Find where the given text appears and provide that cell's center as [X, Y] coordinate. 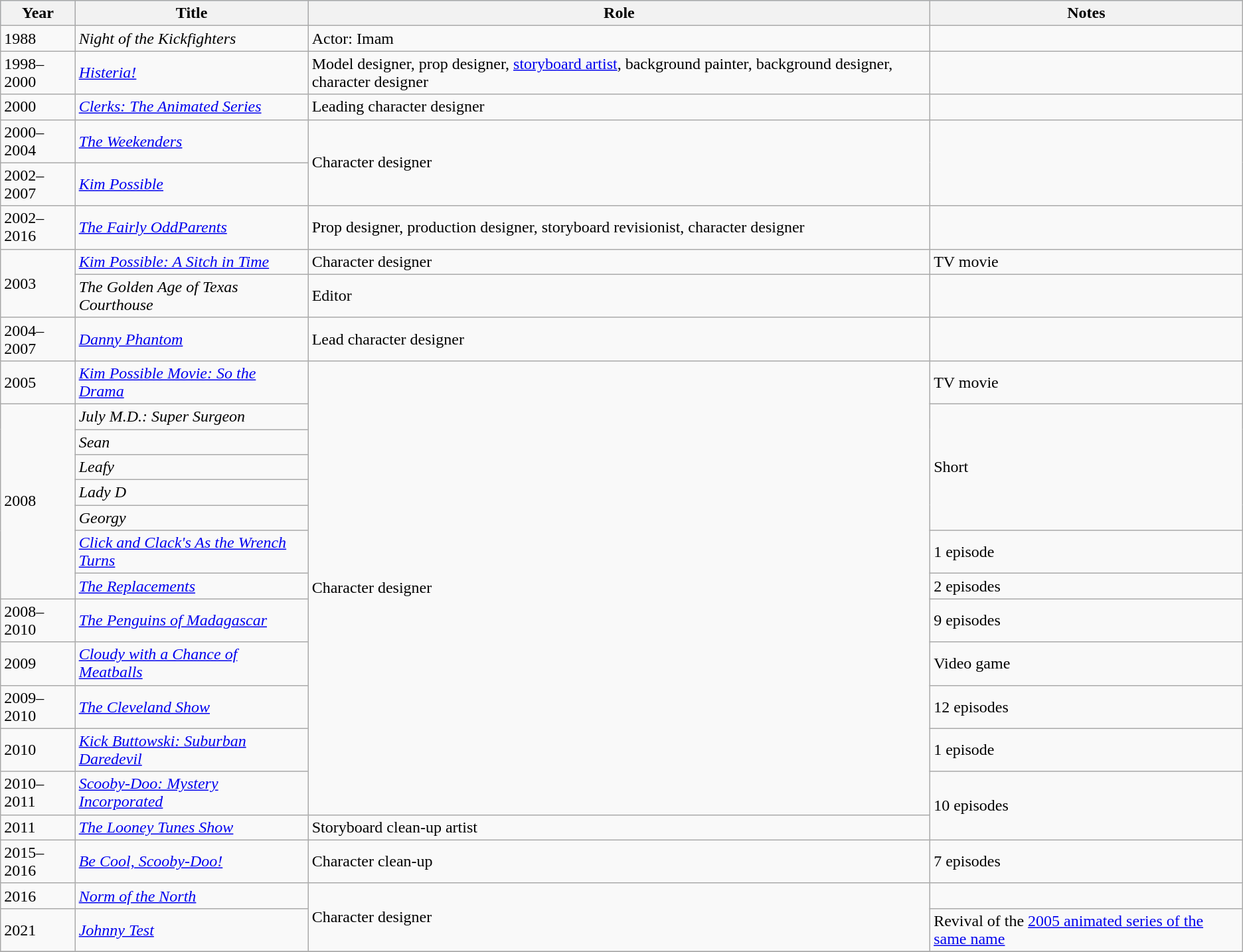
Clerks: The Animated Series [191, 107]
The Golden Age of Texas Courthouse [191, 296]
2008–2010 [38, 620]
Kick Buttowski: Suburban Daredevil [191, 750]
1988 [38, 39]
The Fairly OddParents [191, 227]
2002–2016 [38, 227]
Danny Phantom [191, 339]
2009–2010 [38, 706]
2009 [38, 664]
2015–2016 [38, 862]
Year [38, 13]
Click and Clack's As the Wrench Turns [191, 552]
2000–2004 [38, 141]
Short [1086, 467]
7 episodes [1086, 862]
Prop designer, production designer, storyboard revisionist, character designer [619, 227]
2005 [38, 382]
Be Cool, Scooby-Doo! [191, 862]
Role [619, 13]
Model designer, prop designer, storyboard artist, background painter, background designer, character designer [619, 73]
12 episodes [1086, 706]
2 episodes [1086, 586]
2021 [38, 929]
Storyboard clean-up artist [619, 827]
2010 [38, 750]
Norm of the North [191, 896]
Title [191, 13]
2011 [38, 827]
Kim Possible Movie: So the Drama [191, 382]
Scooby-Doo: Mystery Incorporated [191, 793]
2000 [38, 107]
The Weekenders [191, 141]
Leafy [191, 467]
2010–2011 [38, 793]
The Cleveland Show [191, 706]
Histeria! [191, 73]
July M.D.: Super Surgeon [191, 416]
The Replacements [191, 586]
Cloudy with a Chance of Meatballs [191, 664]
2008 [38, 501]
1998–2000 [38, 73]
Lead character designer [619, 339]
Character clean-up [619, 862]
9 episodes [1086, 620]
Editor [619, 296]
Sean [191, 441]
Actor: Imam [619, 39]
Kim Possible [191, 185]
The Penguins of Madagascar [191, 620]
Georgy [191, 518]
2002–2007 [38, 185]
Revival of the 2005 animated series of the same name [1086, 929]
Leading character designer [619, 107]
Kim Possible: A Sitch in Time [191, 262]
2004–2007 [38, 339]
2016 [38, 896]
2003 [38, 283]
Notes [1086, 13]
Lady D [191, 493]
Video game [1086, 664]
Night of the Kickfighters [191, 39]
The Looney Tunes Show [191, 827]
Johnny Test [191, 929]
10 episodes [1086, 806]
